Return [X, Y] of the center of cell containing provided text 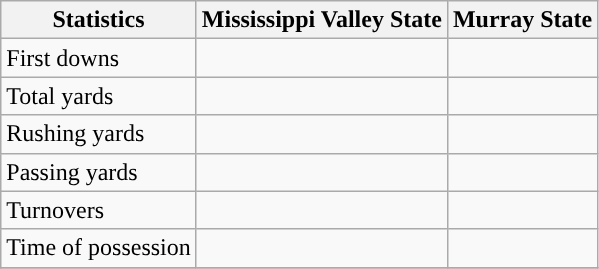
Statistics [99, 20]
Murray State [522, 20]
Turnovers [99, 210]
Mississippi Valley State [322, 20]
Total yards [99, 96]
Passing yards [99, 172]
Rushing yards [99, 134]
Time of possession [99, 248]
First downs [99, 58]
